Identify which cell holds the provided text, then report its (x, y) central coordinate. 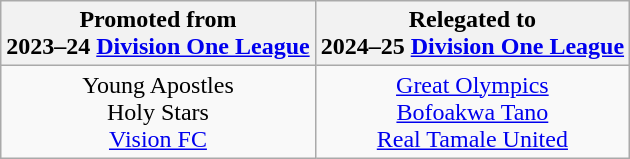
Great OlympicsBofoakwa TanoReal Tamale United (472, 112)
Young ApostlesHoly StarsVision FC (158, 112)
Relegated to2024–25 Division One League (472, 34)
Promoted from2023–24 Division One League (158, 34)
